Determine the [X, Y] coordinate at the center of the cell enclosing the given text.  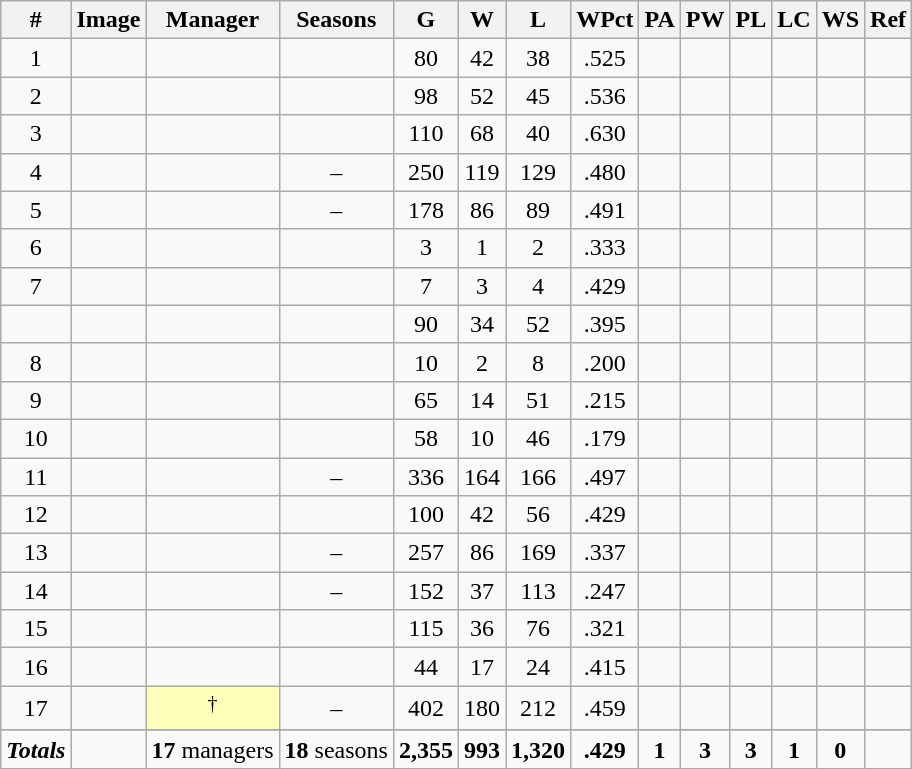
.337 [605, 553]
.536 [605, 96]
110 [426, 134]
PL [751, 20]
45 [538, 96]
212 [538, 708]
.525 [605, 58]
119 [482, 172]
336 [426, 477]
WS [840, 20]
257 [426, 553]
11 [36, 477]
2,355 [426, 749]
76 [538, 629]
18 seasons [336, 749]
38 [538, 58]
178 [426, 210]
.491 [605, 210]
.395 [605, 324]
34 [482, 324]
.179 [605, 438]
# [36, 20]
51 [538, 400]
24 [538, 667]
115 [426, 629]
68 [482, 134]
Seasons [336, 20]
90 [426, 324]
100 [426, 515]
98 [426, 96]
169 [538, 553]
.247 [605, 591]
† [212, 708]
80 [426, 58]
56 [538, 515]
Manager [212, 20]
40 [538, 134]
44 [426, 667]
37 [482, 591]
0 [840, 749]
113 [538, 591]
W [482, 20]
164 [482, 477]
.215 [605, 400]
WPct [605, 20]
Image [108, 20]
12 [36, 515]
.459 [605, 708]
58 [426, 438]
16 [36, 667]
PA [660, 20]
L [538, 20]
6 [36, 248]
15 [36, 629]
180 [482, 708]
.200 [605, 362]
.415 [605, 667]
250 [426, 172]
17 managers [212, 749]
LC [794, 20]
152 [426, 591]
46 [538, 438]
9 [36, 400]
129 [538, 172]
.480 [605, 172]
PW [705, 20]
.333 [605, 248]
.321 [605, 629]
402 [426, 708]
13 [36, 553]
5 [36, 210]
166 [538, 477]
.497 [605, 477]
1,320 [538, 749]
.630 [605, 134]
Totals [36, 749]
G [426, 20]
89 [538, 210]
36 [482, 629]
65 [426, 400]
993 [482, 749]
Ref [888, 20]
